Identify which cell holds the provided text, then report its [x, y] central coordinate. 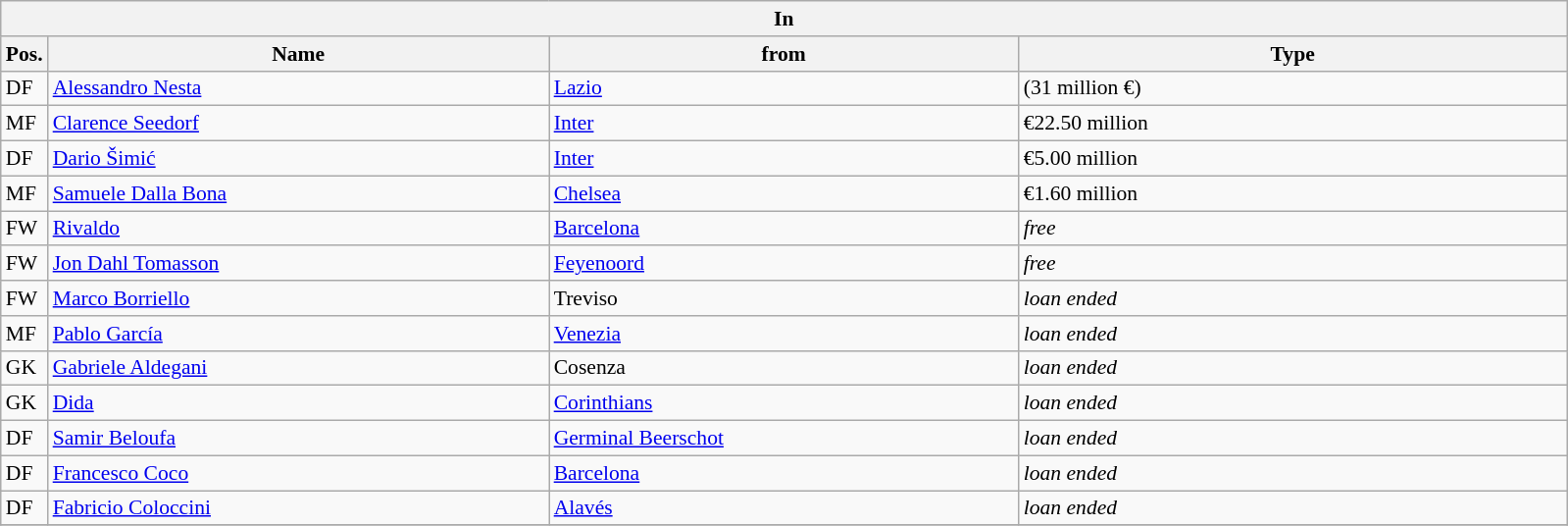
Corinthians [784, 403]
€22.50 million [1292, 124]
Jon Dahl Tomasson [298, 264]
(31 million €) [1292, 88]
Treviso [784, 298]
€5.00 million [1292, 159]
Venezia [784, 334]
Rivaldo [298, 229]
€1.60 million [1292, 193]
Fabricio Coloccini [298, 508]
Alavés [784, 508]
Type [1292, 54]
Samuele Dalla Bona [298, 193]
Marco Borriello [298, 298]
Name [298, 54]
Francesco Coco [298, 473]
Lazio [784, 88]
Chelsea [784, 193]
Clarence Seedorf [298, 124]
Alessandro Nesta [298, 88]
Dida [298, 403]
In [784, 19]
Gabriele Aldegani [298, 368]
Cosenza [784, 368]
from [784, 54]
Dario Šimić [298, 159]
Pablo García [298, 334]
Germinal Beerschot [784, 439]
Samir Beloufa [298, 439]
Feyenoord [784, 264]
Pos. [25, 54]
